Provide the [X, Y] coordinate of the cell's center where the given text is located.  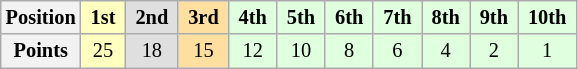
5th [301, 17]
6 [397, 51]
4th [253, 17]
9th [494, 17]
1st [104, 17]
25 [104, 51]
Position [41, 17]
8 [349, 51]
8th [446, 17]
15 [203, 51]
7th [397, 17]
6th [349, 17]
18 [152, 51]
1 [547, 51]
10 [301, 51]
4 [446, 51]
2 [494, 51]
2nd [152, 17]
3rd [203, 17]
10th [547, 17]
12 [253, 51]
Points [41, 51]
